For the text-containing cell, return its midpoint in (x, y) coordinate format. 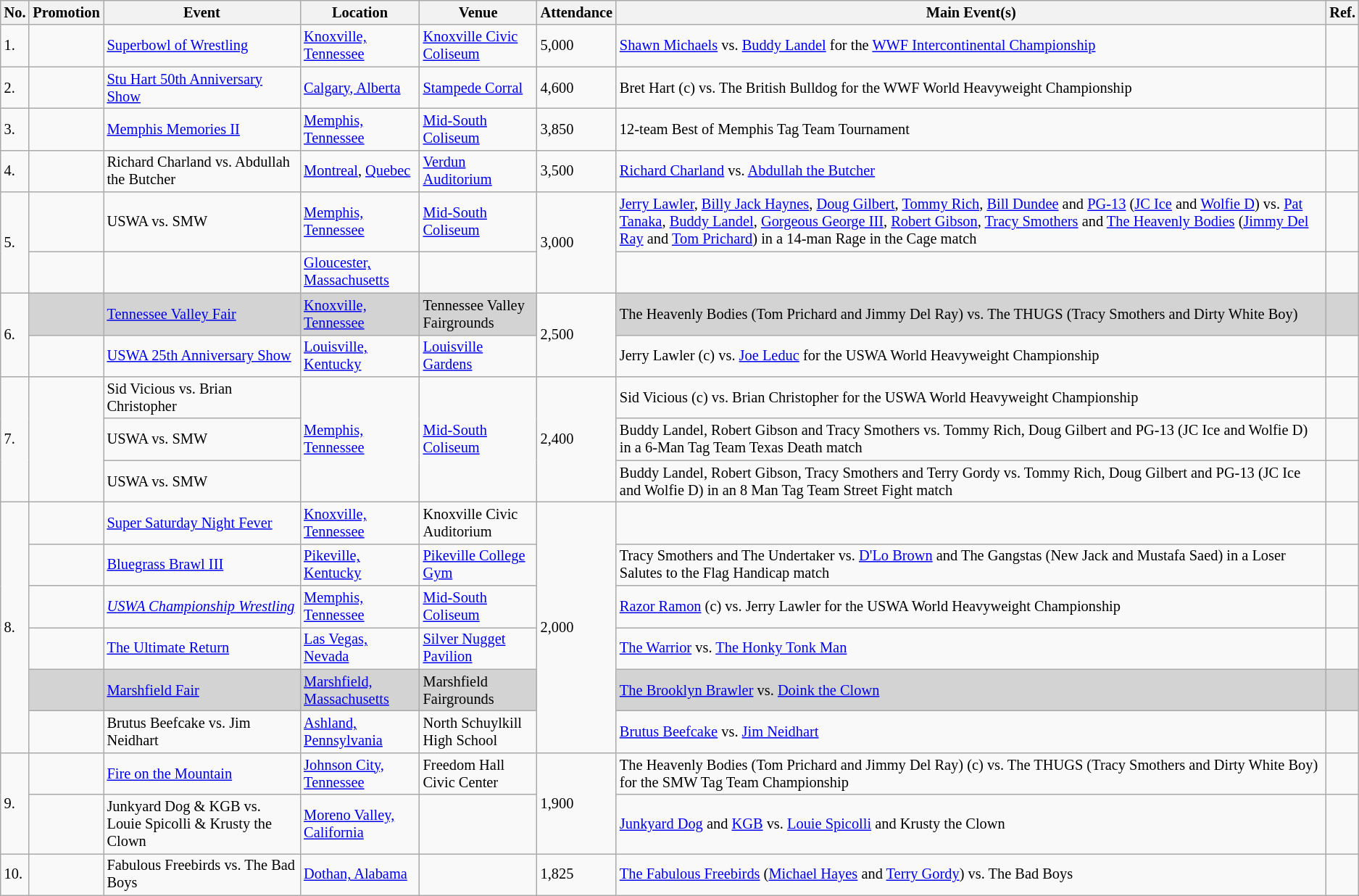
Johnson City, Tennessee (360, 773)
2,000 (577, 627)
Venue (478, 12)
The Heavenly Bodies (Tom Prichard and Jimmy Del Ray) (c) vs. The THUGS (Tracy Smothers and Dirty White Boy) for the SMW Tag Team Championship (971, 773)
Marshfield, Massachusetts (360, 690)
2,400 (577, 439)
Louisville, Kentucky (360, 356)
Montreal, Quebec (360, 171)
Marshfield Fair (202, 690)
Sid Vicious (c) vs. Brian Christopher for the USWA World Heavyweight Championship (971, 397)
Knoxville Civic Auditorium (478, 523)
Moreno Valley, California (360, 824)
2. (15, 88)
Ashland, Pennsylvania (360, 731)
The Heavenly Bodies (Tom Prichard and Jimmy Del Ray) vs. The THUGS (Tracy Smothers and Dirty White Boy) (971, 314)
4,600 (577, 88)
Razor Ramon (c) vs. Jerry Lawler for the USWA World Heavyweight Championship (971, 607)
Pikeville College Gym (478, 565)
No. (15, 12)
The Fabulous Freebirds (Michael Hayes and Terry Gordy) vs. The Bad Boys (971, 874)
Silver Nugget Pavilion (478, 648)
Fabulous Freebirds vs. The Bad Boys (202, 874)
Ref. (1342, 12)
Pikeville, Kentucky (360, 565)
3,850 (577, 129)
Junkyard Dog and KGB vs. Louie Spicolli and Krusty the Clown (971, 824)
Freedom Hall Civic Center (478, 773)
Shawn Michaels vs. Buddy Landel for the WWF Intercontinental Championship (971, 46)
Superbowl of Wrestling (202, 46)
Calgary, Alberta (360, 88)
1,825 (577, 874)
Bluegrass Brawl III (202, 565)
Promotion (66, 12)
12-team Best of Memphis Tag Team Tournament (971, 129)
Jerry Lawler (c) vs. Joe Leduc for the USWA World Heavyweight Championship (971, 356)
Stu Hart 50th Anniversary Show (202, 88)
USWA 25th Anniversary Show (202, 356)
USWA Championship Wrestling (202, 607)
Verdun Auditorium (478, 171)
9. (15, 803)
Tennessee Valley Fair (202, 314)
7. (15, 439)
Memphis Memories II (202, 129)
5. (15, 242)
Fire on the Mountain (202, 773)
North Schuylkill High School (478, 731)
Location (360, 12)
Tracy Smothers and The Undertaker vs. D'Lo Brown and The Gangstas (New Jack and Mustafa Saed) in a Loser Salutes to the Flag Handicap match (971, 565)
Las Vegas, Nevada (360, 648)
Buddy Landel, Robert Gibson and Tracy Smothers vs. Tommy Rich, Doug Gilbert and PG-13 (JC Ice and Wolfie D) in a 6-Man Tag Team Texas Death match (971, 439)
10. (15, 874)
Stampede Corral (478, 88)
Junkyard Dog & KGB vs. Louie Spicolli & Krusty the Clown (202, 824)
The Brooklyn Brawler vs. Doink the Clown (971, 690)
1. (15, 46)
4. (15, 171)
Main Event(s) (971, 12)
Gloucester, Massachusetts (360, 272)
Event (202, 12)
Super Saturday Night Fever (202, 523)
The Ultimate Return (202, 648)
Louisville Gardens (478, 356)
The Warrior vs. The Honky Tonk Man (971, 648)
6. (15, 335)
Sid Vicious vs. Brian Christopher (202, 397)
3. (15, 129)
1,900 (577, 803)
Dothan, Alabama (360, 874)
3,000 (577, 242)
Attendance (577, 12)
Knoxville Civic Coliseum (478, 46)
Tennessee Valley Fairgrounds (478, 314)
5,000 (577, 46)
3,500 (577, 171)
2,500 (577, 335)
Marshfield Fairgrounds (478, 690)
8. (15, 627)
Bret Hart (c) vs. The British Bulldog for the WWF World Heavyweight Championship (971, 88)
